Output the [X, Y] coordinate of the center of the cell containing the given text.  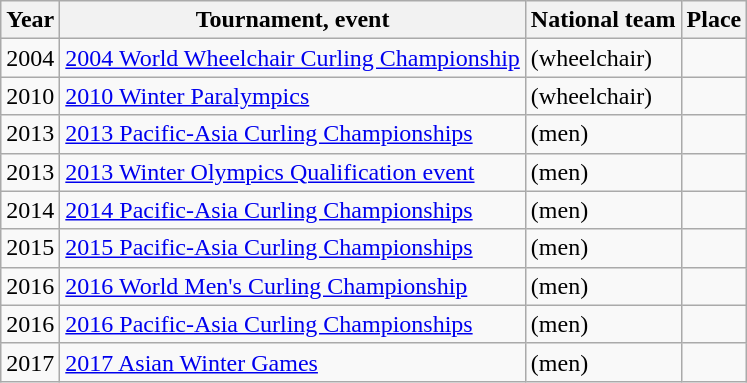
Year [30, 20]
Tournament, event [293, 20]
2013 Pacific-Asia Curling Championships [293, 134]
2014 Pacific-Asia Curling Championships [293, 210]
Place [714, 20]
2016 World Men's Curling Championship [293, 286]
2017 [30, 362]
2015 Pacific-Asia Curling Championships [293, 248]
2016 Pacific-Asia Curling Championships [293, 324]
2010 [30, 96]
National team [603, 20]
2013 Winter Olympics Qualification event [293, 172]
2004 World Wheelchair Curling Championship [293, 58]
2014 [30, 210]
2004 [30, 58]
2010 Winter Paralympics [293, 96]
2015 [30, 248]
2017 Asian Winter Games [293, 362]
